Find where the given text appears and provide that cell's center as (x, y) coordinate. 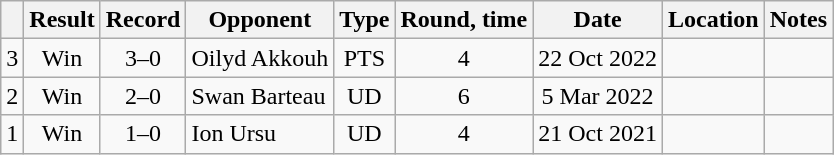
2–0 (143, 96)
Swan Barteau (260, 96)
3 (12, 58)
Location (713, 20)
Type (364, 20)
2 (12, 96)
Result (62, 20)
Oilyd Akkouh (260, 58)
6 (464, 96)
5 Mar 2022 (598, 96)
Notes (798, 20)
Opponent (260, 20)
Round, time (464, 20)
PTS (364, 58)
Ion Ursu (260, 134)
3–0 (143, 58)
1 (12, 134)
Record (143, 20)
21 Oct 2021 (598, 134)
22 Oct 2022 (598, 58)
1–0 (143, 134)
Date (598, 20)
